Return the [X, Y] coordinate for the center point of the cell that contains the specified text.  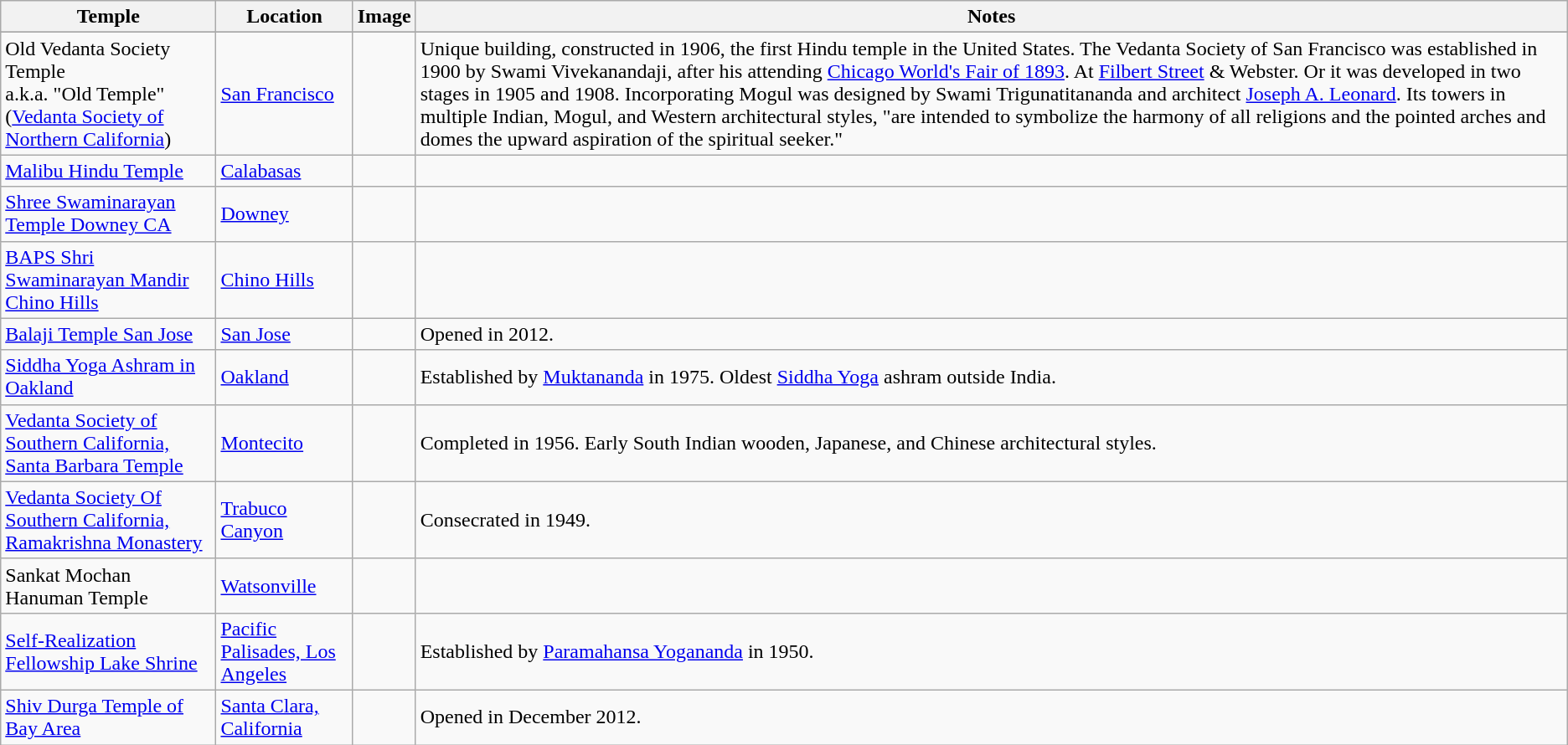
San Francisco [285, 94]
Consecrated in 1949. [992, 520]
Pacific Palisades, Los Angeles [285, 651]
Watsonville [285, 586]
Malibu Hindu Temple [109, 171]
Established by Paramahansa Yogananda in 1950. [992, 651]
Sankat Mochan Hanuman Temple [109, 586]
Temple [109, 17]
Chino Hills [285, 280]
BAPS Shri Swaminarayan Mandir Chino Hills [109, 280]
Downey [285, 214]
Self-Realization Fellowship Lake Shrine [109, 651]
Old Vedanta Society Templea.k.a. "Old Temple" (Vedanta Society of Northern California) [109, 94]
Calabasas [285, 171]
Image [384, 17]
Vedanta Society Of Southern California, Ramakrishna Monastery [109, 520]
Balaji Temple San Jose [109, 334]
Shiv Durga Temple of Bay Area [109, 717]
Location [285, 17]
Opened in December 2012. [992, 717]
Established by Muktananda in 1975. Oldest Siddha Yoga ashram outside India. [992, 377]
Oakland [285, 377]
Opened in 2012. [992, 334]
Montecito [285, 443]
Siddha Yoga Ashram in Oakland [109, 377]
Completed in 1956. Early South Indian wooden, Japanese, and Chinese architectural styles. [992, 443]
Santa Clara, California [285, 717]
Vedanta Society of Southern California, Santa Barbara Temple [109, 443]
San Jose [285, 334]
Shree Swaminarayan Temple Downey CA [109, 214]
Notes [992, 17]
Trabuco Canyon [285, 520]
